Detect which cell encompasses the target text, then output its (X, Y) center coordinate. 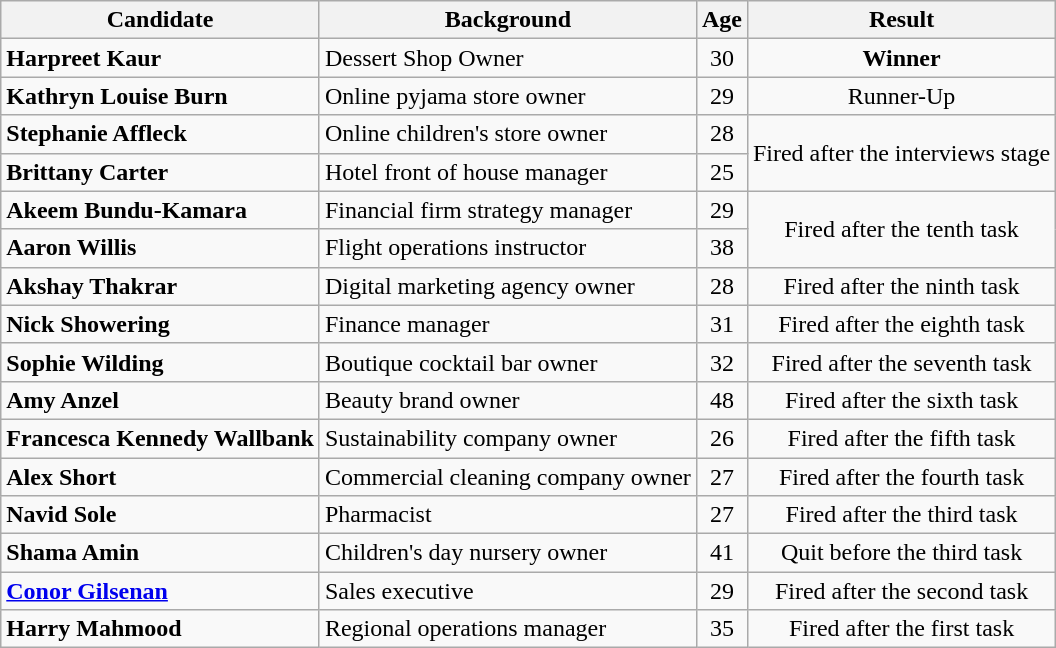
Background (508, 20)
Fired after the second task (901, 591)
Commercial cleaning company owner (508, 477)
Nick Showering (160, 324)
Online pyjama store owner (508, 96)
Fired after the first task (901, 629)
Quit before the third task (901, 553)
Sales executive (508, 591)
41 (722, 553)
Stephanie Affleck (160, 134)
30 (722, 58)
Fired after the fourth task (901, 477)
35 (722, 629)
Children's day nursery owner (508, 553)
Fired after the ninth task (901, 286)
Harry Mahmood (160, 629)
Financial firm strategy manager (508, 210)
Beauty brand owner (508, 400)
Shama Amin (160, 553)
Online children's store owner (508, 134)
Navid Sole (160, 515)
Hotel front of house manager (508, 172)
Sophie Wilding (160, 362)
Sustainability company owner (508, 438)
Aaron Willis (160, 248)
Fired after the fifth task (901, 438)
Finance manager (508, 324)
Akshay Thakrar (160, 286)
Flight operations instructor (508, 248)
Fired after the sixth task (901, 400)
38 (722, 248)
Age (722, 20)
Runner-Up (901, 96)
Regional operations manager (508, 629)
Amy Anzel (160, 400)
31 (722, 324)
Francesca Kennedy Wallbank (160, 438)
Dessert Shop Owner (508, 58)
Brittany Carter (160, 172)
Akeem Bundu-Kamara (160, 210)
Fired after the interviews stage (901, 153)
Fired after the tenth task (901, 229)
26 (722, 438)
Fired after the eighth task (901, 324)
Candidate (160, 20)
Pharmacist (508, 515)
Result (901, 20)
Kathryn Louise Burn (160, 96)
Harpreet Kaur (160, 58)
Conor Gilsenan (160, 591)
Fired after the seventh task (901, 362)
Alex Short (160, 477)
Boutique cocktail bar owner (508, 362)
48 (722, 400)
32 (722, 362)
Fired after the third task (901, 515)
Digital marketing agency owner (508, 286)
Winner (901, 58)
25 (722, 172)
